Return the (X, Y) coordinate for the center point of the cell that contains the specified text.  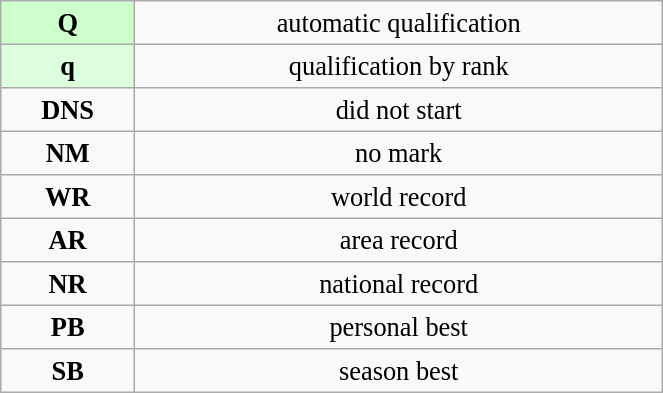
NM (68, 153)
q (68, 66)
area record (399, 240)
personal best (399, 327)
season best (399, 371)
NR (68, 284)
Q (68, 22)
DNS (68, 109)
AR (68, 240)
world record (399, 197)
qualification by rank (399, 66)
did not start (399, 109)
automatic qualification (399, 22)
no mark (399, 153)
SB (68, 371)
PB (68, 327)
national record (399, 284)
WR (68, 197)
